Detect which cell encompasses the target text, then output its [X, Y] center coordinate. 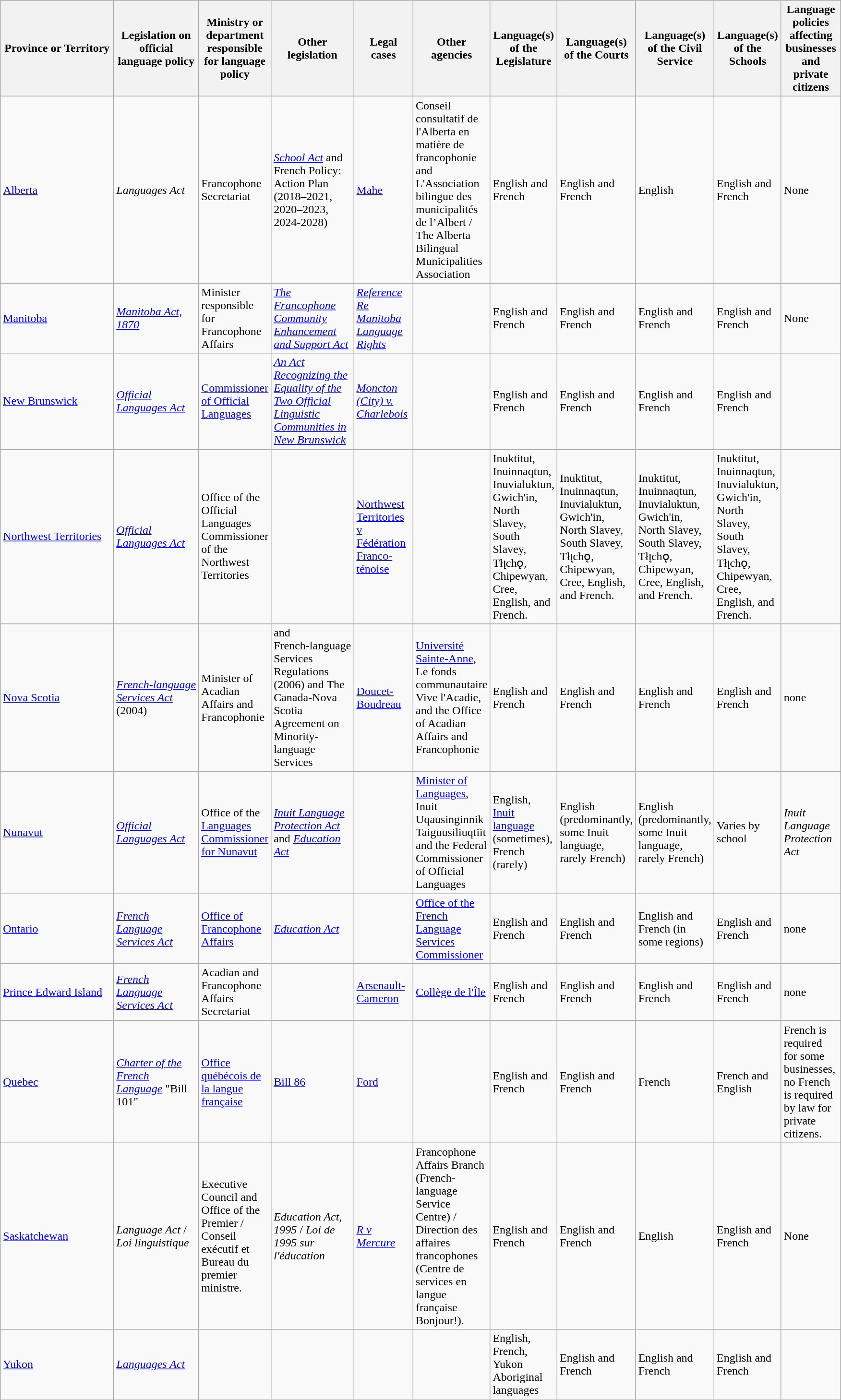
Alberta [57, 190]
School Act and French Policy: Action Plan (2018–2021, 2020–2023, 2024-2028) [312, 190]
An Act Recognizing the Equality of the Two Official Linguistic Communities in New Brunswick [312, 401]
Manitoba [57, 318]
Legislation on official language policy [156, 48]
Université Sainte-Anne, Le fonds communautaire Vive l'Acadie, and the Office of Acadian Affairs and Francophonie [452, 698]
Manitoba Act, 1870 [156, 318]
English and French (in some regions) [675, 929]
French and English [748, 1082]
Language(s) of the Courts [596, 48]
Language(s) of the Civil Service [675, 48]
Minister of Acadian Affairs and Francophonie [235, 698]
Office of the Official Languages Commissioner of the Northwest Territories [235, 537]
English, French, Yukon Aboriginal languages [524, 1364]
Francophone Affairs Branch (French-language Service Centre) / Direction des affaires francophones (Centre de services en langue française Bonjour!). [452, 1236]
Moncton (City) v. Charlebois [384, 401]
Executive Council and Office of the Premier / Conseil exécutif et Bureau du premier ministre. [235, 1236]
Legal cases [384, 48]
Minister responsible for Francophone Affairs [235, 318]
Language(s) of the Legislature [524, 48]
Office québécois de la langue française [235, 1082]
Office of Francophone Affairs [235, 929]
Bill 86 [312, 1082]
R v Mercure [384, 1236]
Reference Re Manitoba Language Rights [384, 318]
Ministry or department responsible for language policy [235, 48]
French‑language Services Act (2004) [156, 698]
Inuit Language Protection Act and Education Act [312, 833]
Ford [384, 1082]
Ontario [57, 929]
Inuit Language Protection Act [811, 833]
Arsenault-Cameron [384, 993]
Saskatchewan [57, 1236]
Northwest Territories v Fédération Franco-ténoise [384, 537]
Nova Scotia [57, 698]
Acadian and Francophone Affairs Secretariat [235, 993]
Language policies affecting businesses and private citizens [811, 48]
Francophone Secretariat [235, 190]
and French‑language Services Regulations (2006) and The Canada-Nova Scotia Agreement on Minority-language Services [312, 698]
Other legislation [312, 48]
Prince Edward Island [57, 993]
Language(s) of the Schools [748, 48]
Minister of Languages, Inuit Uqausinginnik Taiguusiliuqtiit and the Federal Commissioner of Official Languages [452, 833]
Province or Territory [57, 48]
The Francophone Community Enhancement and Support Act [312, 318]
Office of the French Language Services Commissioner [452, 929]
Education Act, 1995 / Loi de 1995 sur l'éducation [312, 1236]
Collège de l'Île [452, 993]
Quebec [57, 1082]
French is required for some businesses, no French is required by law for private citizens. [811, 1082]
Charter of the French Language "Bill 101" [156, 1082]
Nunavut [57, 833]
Office of the Languages Commissioner for Nunavut [235, 833]
Other agencies [452, 48]
Yukon [57, 1364]
Language Act / Loi linguistique [156, 1236]
French [675, 1082]
Education Act [312, 929]
Commissioner of Official Languages [235, 401]
Northwest Territories [57, 537]
New Brunswick [57, 401]
Mahe [384, 190]
Doucet-Boudreau [384, 698]
English, Inuit language (sometimes), French (rarely) [524, 833]
Varies by school [748, 833]
